Scan for the cell matching the given text and deliver its (X, Y) coordinate at center. 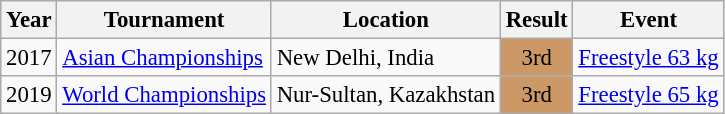
Asian Championships (164, 58)
2019 (29, 95)
Freestyle 65 kg (648, 95)
New Delhi, India (386, 58)
Event (648, 20)
World Championships (164, 95)
Tournament (164, 20)
Result (536, 20)
2017 (29, 58)
Year (29, 20)
Freestyle 63 kg (648, 58)
Location (386, 20)
Nur-Sultan, Kazakhstan (386, 95)
